Find where the given text appears and provide that cell's center as [x, y] coordinate. 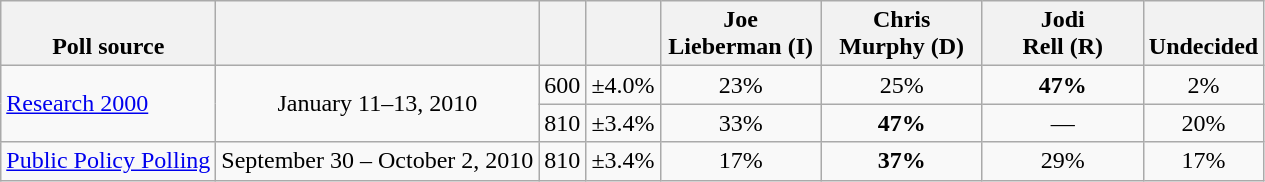
JoeLieberman (I) [740, 34]
23% [740, 85]
JodiRell (R) [1062, 34]
January 11–13, 2010 [378, 104]
±4.0% [623, 85]
Undecided [1203, 34]
2% [1203, 85]
20% [1203, 123]
25% [902, 85]
— [1062, 123]
37% [902, 161]
33% [740, 123]
September 30 – October 2, 2010 [378, 161]
600 [562, 85]
Poll source [108, 34]
Research 2000 [108, 104]
ChrisMurphy (D) [902, 34]
29% [1062, 161]
Public Policy Polling [108, 161]
